Return the (X, Y) coordinate for the center point of the cell that contains the specified text.  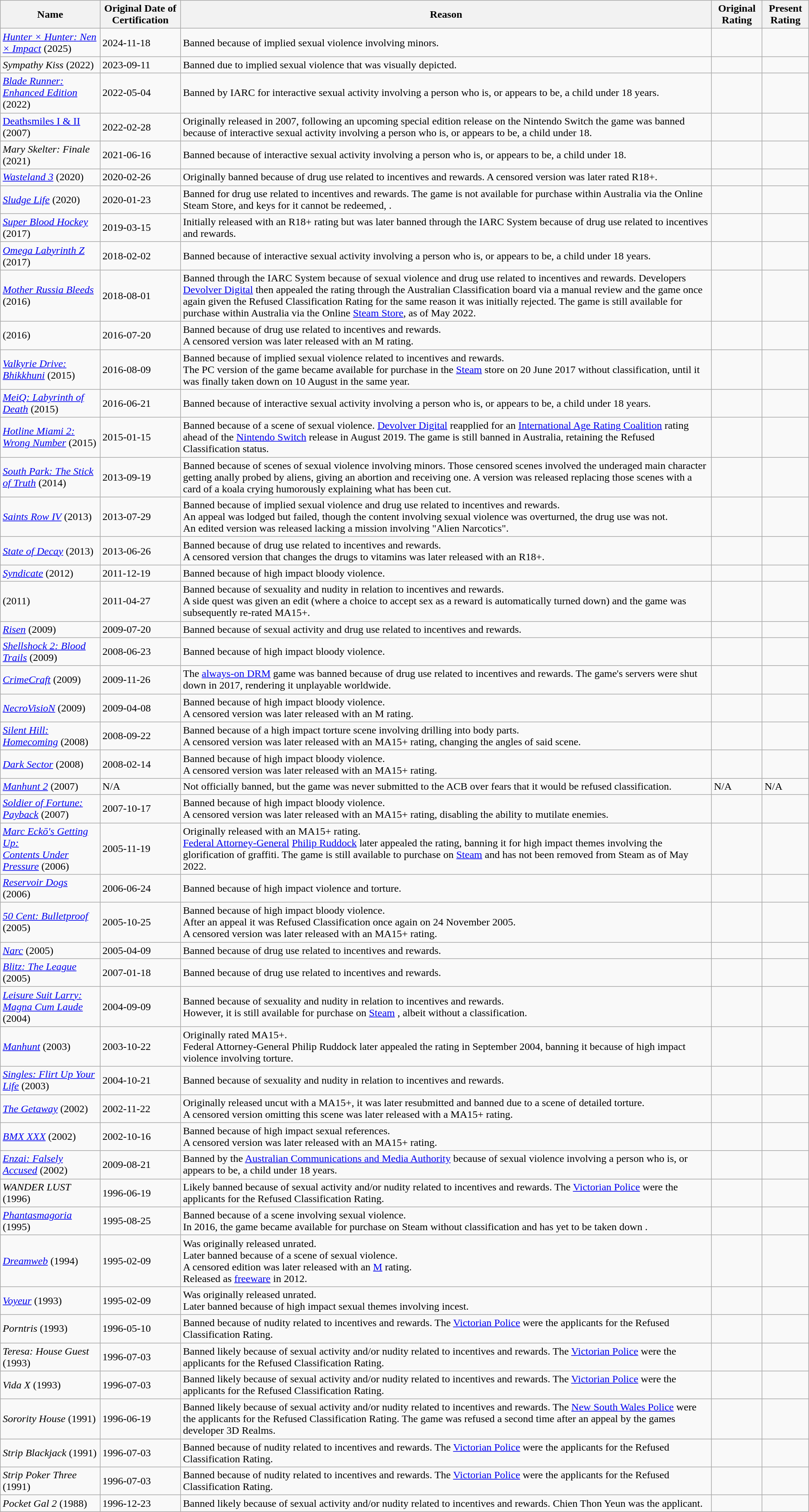
Banned because of implied sexual violence involving minors. (446, 42)
2009-11-26 (140, 679)
WANDER LUST (1996) (50, 1193)
Mother Russia Bleeds (2016) (50, 296)
2005-10-25 (140, 922)
Present Rating (786, 15)
2009-08-21 (140, 1164)
Enzai: Falsely Accused (2002) (50, 1164)
Soldier of Fortune:Payback (2007) (50, 808)
2013-06-26 (140, 551)
2008-06-23 (140, 652)
2007-10-17 (140, 808)
Voyeur (1993) (50, 1300)
Banned because of drug use related to incentives and rewards.A censored version that changes the drugs to vitamins was later released with an R18+. (446, 551)
2008-02-14 (140, 764)
Banned because of high impact bloody violence.A censored version was later released with an M rating. (446, 708)
1995-08-25 (140, 1221)
2018-02-02 (140, 256)
NecroVisioN (2009) (50, 708)
The Getaway (2002) (50, 1108)
2020-01-23 (140, 200)
Originally banned because of drug use related to incentives and rewards. A censored version was later rated R18+. (446, 177)
Marc Eckō's Getting Up:Contents Under Pressure (2006) (50, 849)
Deathsmiles I & II (2007) (50, 127)
MeiQ: Labyrinth of Death (2015) (50, 404)
Manhunt 2 (2007) (50, 786)
2023-09-11 (140, 65)
Phantasmagoria (1995) (50, 1221)
2019-03-15 (140, 227)
2011-12-19 (140, 573)
Leisure Suit Larry:Magna Cum Laude (2004) (50, 1007)
(2016) (50, 335)
Initially released with an R18+ rating but was later banned through the IARC System because of drug use related to incentives and rewards. (446, 227)
2011-04-27 (140, 601)
Porntris (1993) (50, 1329)
2008-09-22 (140, 736)
Super Blood Hockey (2017) (50, 227)
2022-05-04 (140, 93)
2004-10-21 (140, 1081)
Narc (2005) (50, 951)
BMX XXX (2002) (50, 1137)
50 Cent: Bulletproof (2005) (50, 922)
Valkyrie Drive: Bhikkhuni (2015) (50, 369)
2021-06-16 (140, 155)
Risen (2009) (50, 629)
Strip Poker Three (1991) (50, 1481)
2004-09-09 (140, 1007)
(2011) (50, 601)
Banned due to implied sexual violence that was visually depicted. (446, 65)
2009-04-08 (140, 708)
Banned because of drug use related to incentives and rewards.A censored version was later released with an M rating. (446, 335)
Name (50, 15)
Saints Row IV (2013) (50, 517)
Banned because of sexuality and nudity in relation to incentives and rewards. (446, 1081)
Banned because of high impact bloody violence.A censored version was later released with an MA15+ rating, disabling the ability to mutilate enemies. (446, 808)
Teresa: House Guest (1993) (50, 1356)
Shellshock 2: Blood Trails (2009) (50, 652)
Banned because of sexual activity and drug use related to incentives and rewards. (446, 629)
Hunter × Hunter: Nen × Impact (2025) (50, 42)
Banned because of high impact bloody violence.A censored version was later released with an MA15+ rating. (446, 764)
Dark Sector (2008) (50, 764)
Banned by IARC for interactive sexual activity involving a person who is, or appears to be, a child under 18 years. (446, 93)
Reservoir Dogs (2006) (50, 889)
Original Date of Certification (140, 15)
Blitz: The League (2005) (50, 973)
2016-08-09 (140, 369)
CrimeCraft (2009) (50, 679)
1996-05-10 (140, 1329)
2007-01-18 (140, 973)
Vida X (1993) (50, 1385)
Banned because of high impact violence and torture. (446, 889)
Manhunt (2003) (50, 1046)
2005-04-09 (140, 951)
Banned likely because of sexual activity and/or nudity related to incentives and rewards. Chien Thon Yeun was the applicant. (446, 1503)
2003-10-22 (140, 1046)
Sorority House (1991) (50, 1419)
2018-08-01 (140, 296)
Dreamweb (1994) (50, 1260)
State of Decay (2013) (50, 551)
Was originally released unrated.Later banned because of high impact sexual themes involving incest. (446, 1300)
2009-07-20 (140, 629)
Not officially banned, but the game was never submitted to the ACB over fears that it would be refused classification. (446, 786)
Omega Labyrinth Z (2017) (50, 256)
2022-02-28 (140, 127)
Wasteland 3 (2020) (50, 177)
South Park: The Stick of Truth (2014) (50, 477)
2002-10-16 (140, 1137)
Pocket Gal 2 (1988) (50, 1503)
Blade Runner: Enhanced Edition (2022) (50, 93)
2024-11-18 (140, 42)
Singles: Flirt Up Your Life (2003) (50, 1081)
Hotline Miami 2: Wrong Number (2015) (50, 437)
Original Rating (736, 15)
Strip Blackjack (1991) (50, 1453)
Mary Skelter: Finale (2021) (50, 155)
2002-11-22 (140, 1108)
2005-11-19 (140, 849)
Banned because of interactive sexual activity involving a person who is, or appears to be, a child under 18. (446, 155)
Reason (446, 15)
2020-02-26 (140, 177)
Silent Hill: Homecoming (2008) (50, 736)
2013-09-19 (140, 477)
2013-07-29 (140, 517)
2016-07-20 (140, 335)
Sludge Life (2020) (50, 200)
Syndicate (2012) (50, 573)
2006-06-24 (140, 889)
Banned because of high impact sexual references.A censored version was later released with an MA15+ rating. (446, 1137)
2015-01-15 (140, 437)
1996-12-23 (140, 1503)
2016-06-21 (140, 404)
Sympathy Kiss (2022) (50, 65)
